Return the [X, Y] coordinate for the center point of the cell that contains the specified text.  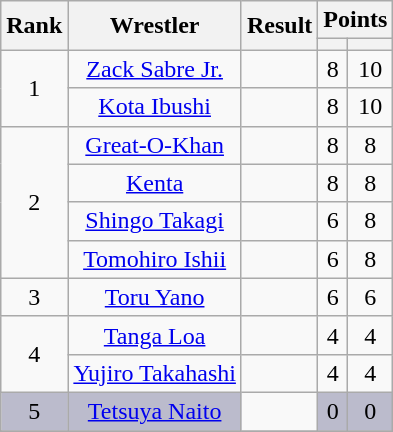
2 [34, 202]
Result [279, 26]
Rank [34, 26]
Tetsuya Naito [155, 411]
3 [34, 297]
1 [34, 88]
Tanga Loa [155, 335]
Tomohiro Ishii [155, 259]
Shingo Takagi [155, 221]
Points [356, 20]
Kota Ibushi [155, 107]
Yujiro Takahashi [155, 373]
Zack Sabre Jr. [155, 69]
Kenta [155, 183]
Toru Yano [155, 297]
Great-O-Khan [155, 145]
Wrestler [155, 26]
5 [34, 411]
